Extract the [x, y] coordinate from the center of the cell holding the provided text.  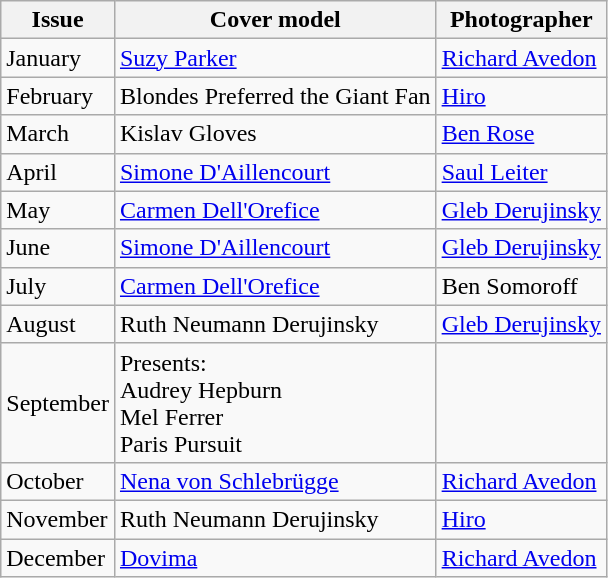
February [58, 96]
Blondes Preferred the Giant Fan [275, 96]
June [58, 248]
November [58, 519]
May [58, 210]
Ben Somoroff [521, 286]
July [58, 286]
Dovima [275, 557]
Saul Leiter [521, 172]
October [58, 481]
September [58, 402]
April [58, 172]
Kislav Gloves [275, 134]
December [58, 557]
Presents: Audrey Hepburn Mel Ferrer Paris Pursuit [275, 402]
Photographer [521, 20]
August [58, 324]
March [58, 134]
Ben Rose [521, 134]
Suzy Parker [275, 58]
Cover model [275, 20]
January [58, 58]
Issue [58, 20]
Nena von Schlebrügge [275, 481]
